Search for the cell housing the specified text and yield its [X, Y] center coordinate. 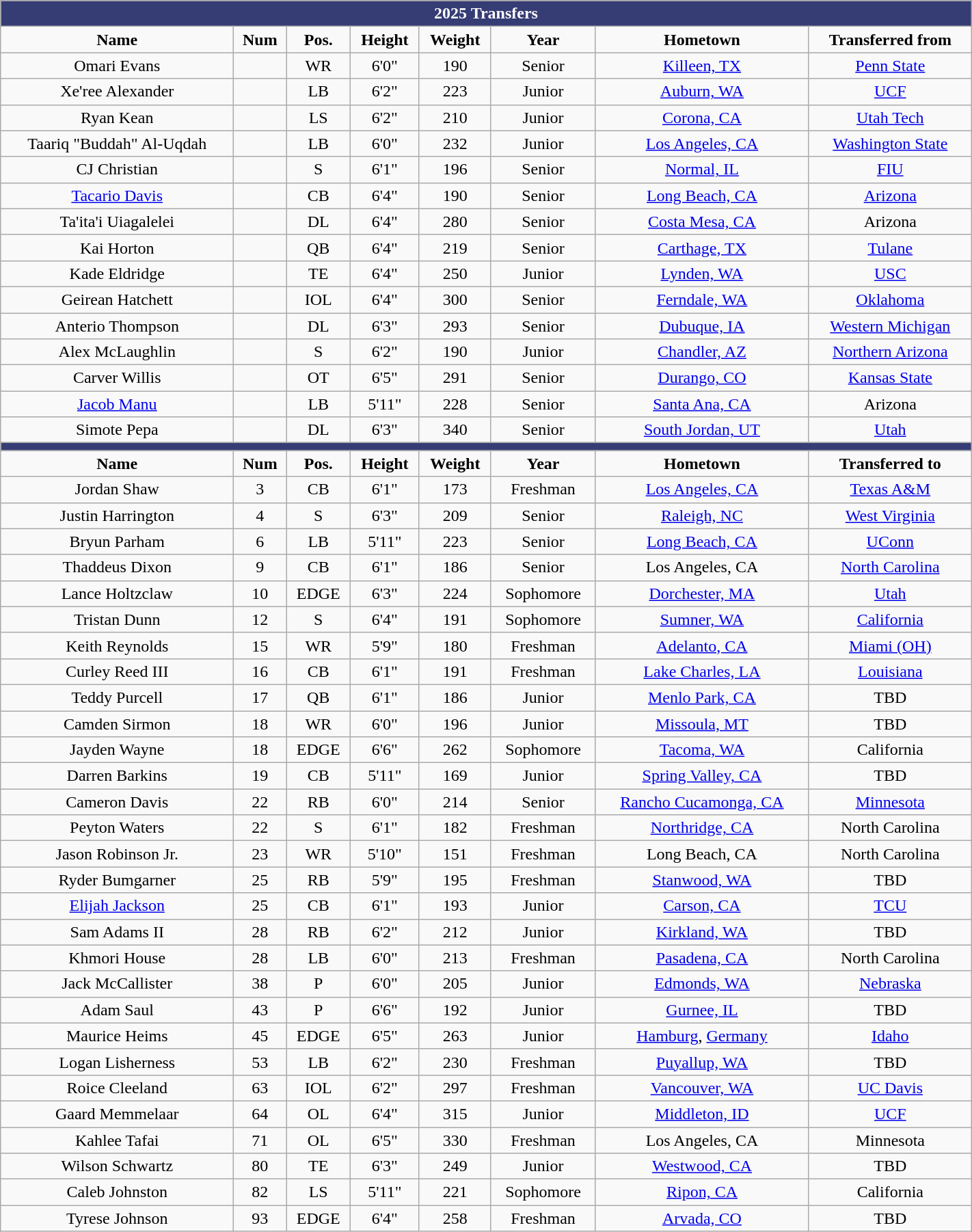
Arvada, CO [703, 1218]
UC Davis [890, 1088]
Taariq "Buddah" Al-Uqdah [118, 144]
Durango, CO [703, 378]
3 [260, 490]
Tulane [890, 247]
Louisiana [890, 671]
228 [455, 404]
249 [455, 1166]
Omari Evans [118, 66]
OT [319, 378]
Idaho [890, 1036]
151 [455, 854]
Kai Horton [118, 247]
Tristan Dunn [118, 619]
Missoula, MT [703, 724]
Costa Mesa, CA [703, 222]
CJ Christian [118, 170]
15 [260, 645]
280 [455, 222]
Texas A&M [890, 490]
Penn State [890, 66]
205 [455, 984]
Maurice Heims [118, 1036]
210 [455, 118]
Carver Willis [118, 378]
Ryder Bumgarner [118, 880]
9 [260, 567]
Lance Holtzclaw [118, 593]
Western Michigan [890, 326]
Cameron Davis [118, 802]
Middleton, ID [703, 1114]
Roice Cleeland [118, 1088]
219 [455, 247]
Lake Charles, LA [703, 671]
Teddy Purcell [118, 697]
Raleigh, NC [703, 515]
Washington State [890, 144]
Ta'ita'i Uiagalelei [118, 222]
Sumner, WA [703, 619]
6 [260, 541]
Hamburg, Germany [703, 1036]
19 [260, 776]
Jason Robinson Jr. [118, 854]
Tacario Davis [118, 196]
Utah Tech [890, 118]
Kahlee Tafai [118, 1140]
Khmori House [118, 958]
Caleb Johnston [118, 1192]
Keith Reynolds [118, 645]
Tacoma, WA [703, 750]
Curley Reed III [118, 671]
38 [260, 984]
Justin Harrington [118, 515]
2025 Transfers [486, 14]
340 [455, 430]
Kirkland, WA [703, 932]
Tyrese Johnson [118, 1218]
230 [455, 1062]
71 [260, 1140]
93 [260, 1218]
262 [455, 750]
Gurnee, IL [703, 1010]
5'10" [385, 854]
213 [455, 958]
23 [260, 854]
Killeen, TX [703, 66]
80 [260, 1166]
Vancouver, WA [703, 1088]
Thaddeus Dixon [118, 567]
82 [260, 1192]
224 [455, 593]
Bryun Parham [118, 541]
12 [260, 619]
UConn [890, 541]
4 [260, 515]
Edmonds, WA [703, 984]
FIU [890, 170]
Jacob Manu [118, 404]
193 [455, 906]
Chandler, AZ [703, 352]
Wilson Schwartz [118, 1166]
195 [455, 880]
Geirean Hatchett [118, 299]
Adelanto, CA [703, 645]
Adam Saul [118, 1010]
Anterio Thompson [118, 326]
Kansas State [890, 378]
Transferred to [890, 464]
263 [455, 1036]
Dorchester, MA [703, 593]
209 [455, 515]
Alex McLaughlin [118, 352]
Xe'ree Alexander [118, 92]
Corona, CA [703, 118]
Ryan Kean [118, 118]
258 [455, 1218]
Dubuque, IA [703, 326]
63 [260, 1088]
Logan Lisherness [118, 1062]
Camden Sirmon [118, 724]
293 [455, 326]
214 [455, 802]
Stanwood, WA [703, 880]
Westwood, CA [703, 1166]
Carson, CA [703, 906]
Transferred from [890, 40]
Jack McCallister [118, 984]
Jayden Wayne [118, 750]
Gaard Memmelaar [118, 1114]
Northridge, CA [703, 828]
169 [455, 776]
45 [260, 1036]
291 [455, 378]
Nebraska [890, 984]
Miami (OH) [890, 645]
Oklahoma [890, 299]
315 [455, 1114]
182 [455, 828]
Simote Pepa [118, 430]
64 [260, 1114]
192 [455, 1010]
Ripon, CA [703, 1192]
53 [260, 1062]
Pasadena, CA [703, 958]
221 [455, 1192]
Darren Barkins [118, 776]
17 [260, 697]
Ferndale, WA [703, 299]
300 [455, 299]
Lynden, WA [703, 273]
TCU [890, 906]
173 [455, 490]
212 [455, 932]
43 [260, 1010]
Jordan Shaw [118, 490]
250 [455, 273]
180 [455, 645]
Rancho Cucamonga, CA [703, 802]
Santa Ana, CA [703, 404]
USC [890, 273]
297 [455, 1088]
South Jordan, UT [703, 430]
West Virginia [890, 515]
Auburn, WA [703, 92]
Sam Adams II [118, 932]
Puyallup, WA [703, 1062]
Carthage, TX [703, 247]
330 [455, 1140]
Normal, IL [703, 170]
Menlo Park, CA [703, 697]
Elijah Jackson [118, 906]
Spring Valley, CA [703, 776]
Northern Arizona [890, 352]
Kade Eldridge [118, 273]
16 [260, 671]
232 [455, 144]
Peyton Waters [118, 828]
10 [260, 593]
